Provide the [X, Y] coordinate of the cell's center where the given text is located.  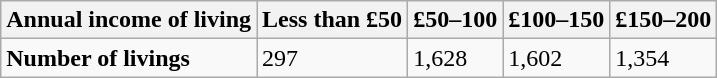
297 [332, 58]
1,354 [664, 58]
£150–200 [664, 20]
Annual income of living [129, 20]
Number of livings [129, 58]
£100–150 [556, 20]
Less than £50 [332, 20]
1,602 [556, 58]
1,628 [456, 58]
£50–100 [456, 20]
